Find where the given text appears and provide that cell's center as (x, y) coordinate. 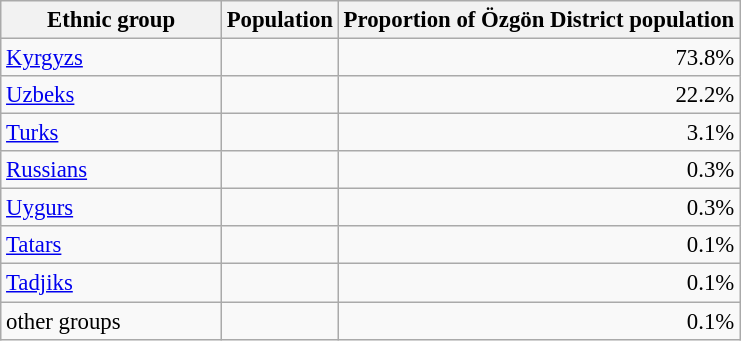
Population (280, 20)
Uzbeks (112, 95)
Ethnic group (112, 20)
3.1% (538, 133)
Tadjiks (112, 283)
22.2% (538, 95)
Uygurs (112, 208)
Turks (112, 133)
73.8% (538, 58)
other groups (112, 321)
Proportion of Özgön District population (538, 20)
Kyrgyzs (112, 58)
Russians (112, 170)
Tatars (112, 245)
